Determine the [x, y] coordinate at the center of the cell enclosing the given text.  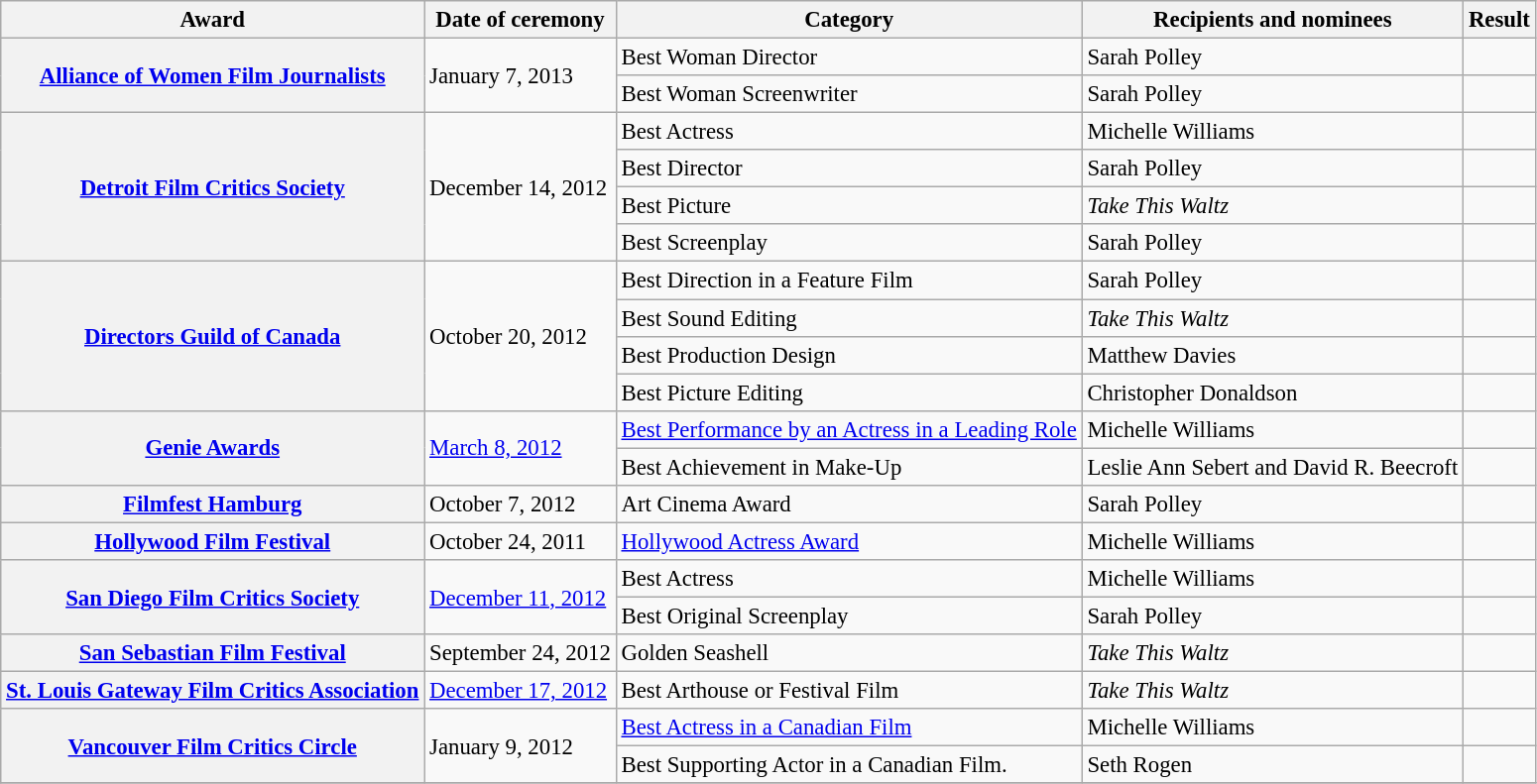
January 9, 2012 [520, 745]
January 7, 2013 [520, 75]
Detroit Film Critics Society [212, 187]
Filmfest Hamburg [212, 504]
Best Director [849, 168]
Best Supporting Actor in a Canadian Film. [849, 765]
December 11, 2012 [520, 597]
Christopher Donaldson [1272, 392]
Best Woman Director [849, 57]
Hollywood Film Festival [212, 541]
Genie Awards [212, 448]
Matthew Davies [1272, 355]
Art Cinema Award [849, 504]
September 24, 2012 [520, 653]
Best Picture [849, 206]
Seth Rogen [1272, 765]
Best Sound Editing [849, 318]
Date of ceremony [520, 20]
Best Arthouse or Festival Film [849, 691]
Hollywood Actress Award [849, 541]
San Sebastian Film Festival [212, 653]
Directors Guild of Canada [212, 336]
Category [849, 20]
Best Production Design [849, 355]
Best Screenplay [849, 243]
Golden Seashell [849, 653]
Vancouver Film Critics Circle [212, 745]
Best Woman Screenwriter [849, 94]
St. Louis Gateway Film Critics Association [212, 691]
Best Achievement in Make-Up [849, 467]
Best Actress in a Canadian Film [849, 728]
Alliance of Women Film Journalists [212, 75]
March 8, 2012 [520, 448]
Recipients and nominees [1272, 20]
October 20, 2012 [520, 336]
October 7, 2012 [520, 504]
Leslie Ann Sebert and David R. Beecroft [1272, 467]
Best Performance by an Actress in a Leading Role [849, 429]
San Diego Film Critics Society [212, 597]
October 24, 2011 [520, 541]
Award [212, 20]
Best Picture Editing [849, 392]
December 14, 2012 [520, 187]
Result [1499, 20]
December 17, 2012 [520, 691]
Best Direction in a Feature Film [849, 280]
Best Original Screenplay [849, 616]
